Capture the cell that displays the provided text and extract its [x, y] central coordinate. 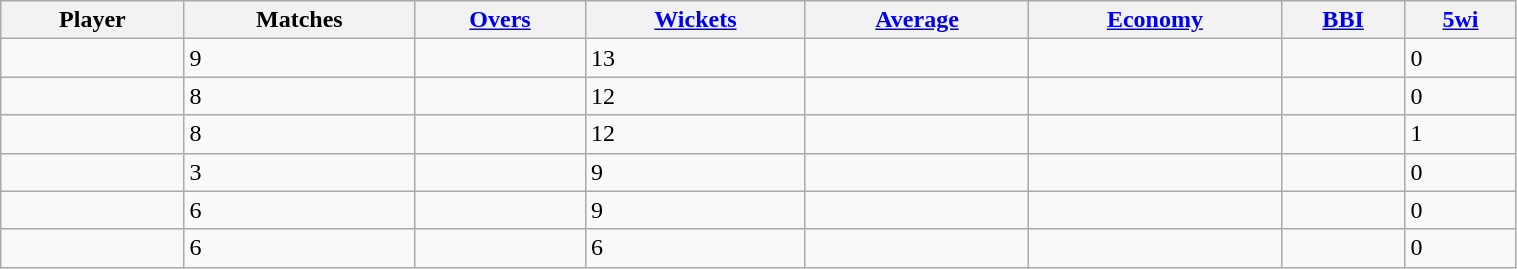
13 [695, 58]
5wi [1460, 20]
Wickets [695, 20]
Matches [300, 20]
1 [1460, 134]
BBI [1343, 20]
Overs [500, 20]
Economy [1156, 20]
Average [916, 20]
3 [300, 172]
Player [92, 20]
